Detect which cell encompasses the target text, then output its [x, y] center coordinate. 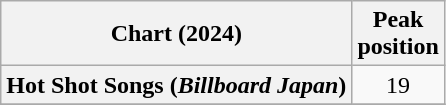
Hot Shot Songs (Billboard Japan) [176, 85]
Chart (2024) [176, 34]
Peakposition [398, 34]
19 [398, 85]
